Return [x, y] of the center of cell containing provided text 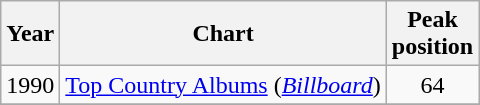
Chart [224, 34]
Peakposition [432, 34]
Top Country Albums (Billboard) [224, 85]
1990 [30, 85]
Year [30, 34]
64 [432, 85]
